Return (X, Y) of the center of cell containing provided text 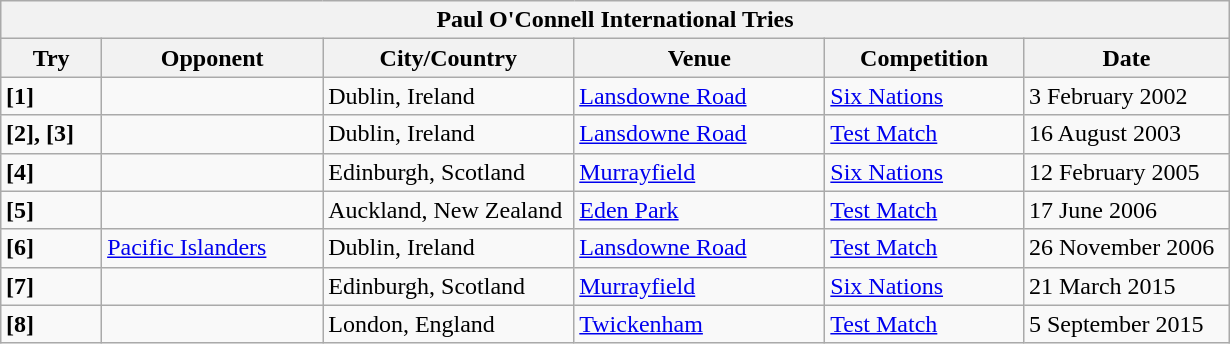
Venue (700, 58)
Paul O'Connell International Tries (616, 20)
[8] (52, 324)
[6] (52, 248)
Twickenham (700, 324)
5 September 2015 (1126, 324)
Auckland, New Zealand (448, 210)
[4] (52, 172)
Competition (924, 58)
City/Country (448, 58)
Opponent (212, 58)
21 March 2015 (1126, 286)
[1] (52, 96)
12 February 2005 (1126, 172)
16 August 2003 (1126, 134)
[2], [3] (52, 134)
26 November 2006 (1126, 248)
Pacific Islanders (212, 248)
Date (1126, 58)
17 June 2006 (1126, 210)
3 February 2002 (1126, 96)
[5] (52, 210)
Eden Park (700, 210)
[7] (52, 286)
Try (52, 58)
London, England (448, 324)
